Extract the (X, Y) coordinate from the center of the cell holding the provided text.  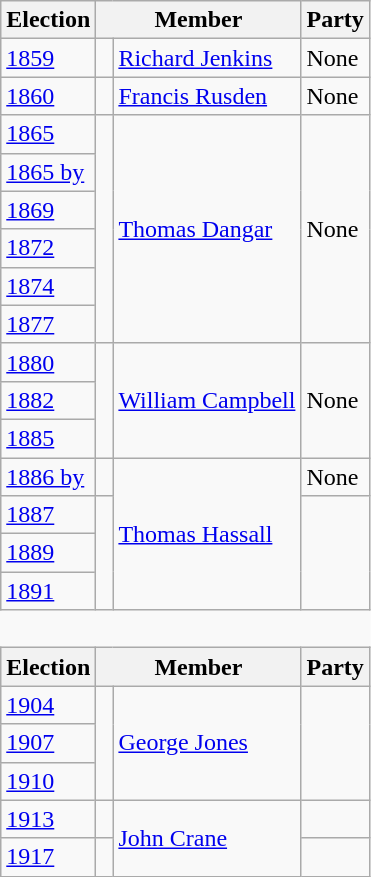
1891 (48, 591)
William Campbell (207, 400)
1860 (48, 96)
1913 (48, 819)
1886 by (48, 477)
1917 (48, 857)
1872 (48, 248)
1877 (48, 324)
1910 (48, 781)
Thomas Hassall (207, 534)
1904 (48, 705)
1887 (48, 515)
Francis Rusden (207, 96)
1874 (48, 286)
Richard Jenkins (207, 58)
1865 by (48, 172)
1885 (48, 438)
1889 (48, 553)
Thomas Dangar (207, 229)
1880 (48, 362)
1865 (48, 134)
John Crane (207, 838)
George Jones (207, 743)
1882 (48, 400)
1869 (48, 210)
1907 (48, 743)
1859 (48, 58)
